Scan for the cell matching the given text and deliver its (x, y) coordinate at center. 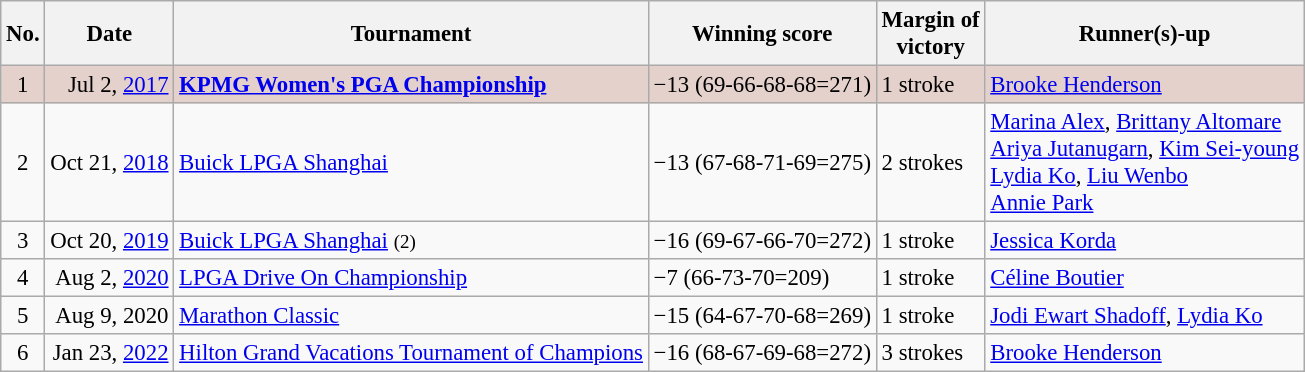
Oct 20, 2019 (110, 241)
3 (23, 241)
2 strokes (930, 162)
Jessica Korda (1144, 241)
Buick LPGA Shanghai (2) (411, 241)
Winning score (762, 34)
Tournament (411, 34)
6 (23, 353)
Aug 9, 2020 (110, 316)
Jul 2, 2017 (110, 85)
Margin ofvictory (930, 34)
4 (23, 278)
Jodi Ewart Shadoff, Lydia Ko (1144, 316)
Oct 21, 2018 (110, 162)
−13 (67-68-71-69=275) (762, 162)
LPGA Drive On Championship (411, 278)
Jan 23, 2022 (110, 353)
Marathon Classic (411, 316)
Marina Alex, Brittany Altomare Ariya Jutanugarn, Kim Sei-young Lydia Ko, Liu Wenbo Annie Park (1144, 162)
Runner(s)-up (1144, 34)
Céline Boutier (1144, 278)
No. (23, 34)
−15 (64-67-70-68=269) (762, 316)
−16 (68-67-69-68=272) (762, 353)
−7 (66-73-70=209) (762, 278)
Date (110, 34)
Hilton Grand Vacations Tournament of Champions (411, 353)
Buick LPGA Shanghai (411, 162)
3 strokes (930, 353)
1 (23, 85)
−13 (69-66-68-68=271) (762, 85)
5 (23, 316)
KPMG Women's PGA Championship (411, 85)
Aug 2, 2020 (110, 278)
−16 (69-67-66-70=272) (762, 241)
2 (23, 162)
